Determine the (x, y) coordinate at the center of the cell enclosing the given text.  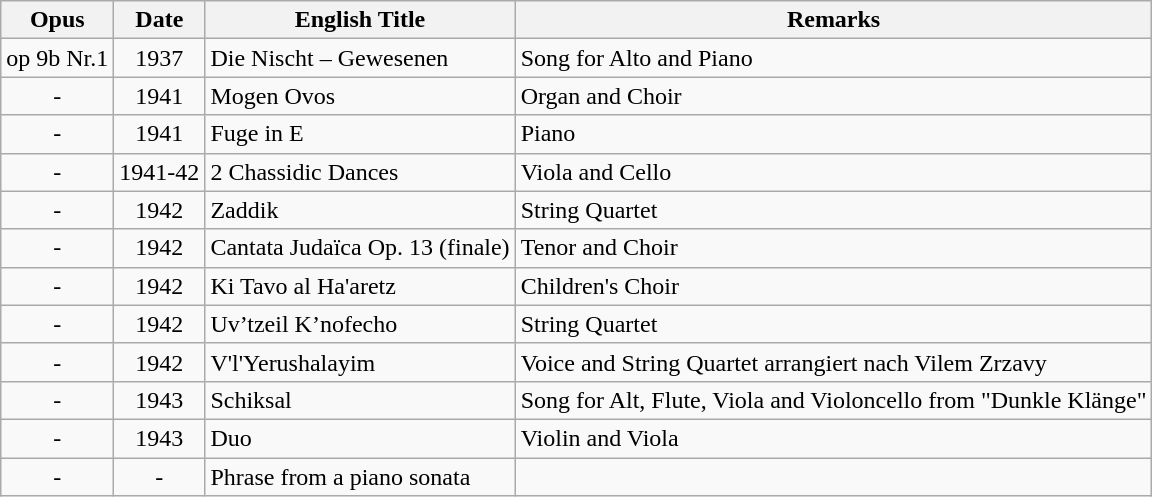
Schiksal (360, 400)
Cantata Judaïca Op. 13 (finale) (360, 248)
Fuge in E (360, 134)
Song for Alt, Flute, Viola and Violoncello from "Dunkle Klänge" (834, 400)
Uv’tzeil K’nofecho (360, 324)
Remarks (834, 20)
2 Chassidic Dances (360, 172)
Mogen Ovos (360, 96)
Phrase from a piano sonata (360, 477)
Song for Alto and Piano (834, 58)
Opus (58, 20)
Tenor and Choir (834, 248)
Voice and String Quartet arrangiert nach Vilem Zrzavy (834, 362)
Violin and Viola (834, 438)
Duo (360, 438)
op 9b Nr.1 (58, 58)
Children's Choir (834, 286)
Viola and Cello (834, 172)
1941-42 (160, 172)
Die Nischt – Gewesenen (360, 58)
V'l'Yerushalayim (360, 362)
Ki Tavo al Ha'aretz (360, 286)
Piano (834, 134)
Zaddik (360, 210)
Date (160, 20)
Organ and Choir (834, 96)
English Title (360, 20)
1937 (160, 58)
